For the text-containing cell, return its midpoint in (x, y) coordinate format. 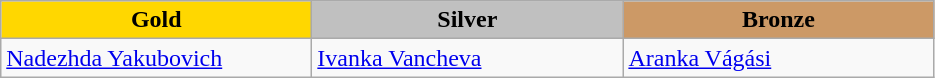
Aranka Vágási (778, 58)
Gold (156, 20)
Silver (468, 20)
Nadezhda Yakubovich (156, 58)
Bronze (778, 20)
Ivanka Vancheva (468, 58)
